For the text-containing cell, return its midpoint in [X, Y] coordinate format. 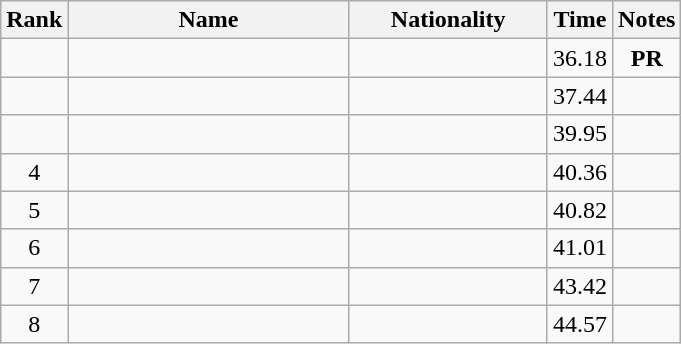
40.36 [580, 172]
8 [34, 324]
44.57 [580, 324]
7 [34, 286]
40.82 [580, 210]
43.42 [580, 286]
Time [580, 20]
41.01 [580, 248]
PR [647, 58]
5 [34, 210]
Notes [647, 20]
4 [34, 172]
Rank [34, 20]
39.95 [580, 134]
Nationality [448, 20]
6 [34, 248]
Name [208, 20]
37.44 [580, 96]
36.18 [580, 58]
